Find where the given text appears and provide that cell's center as [X, Y] coordinate. 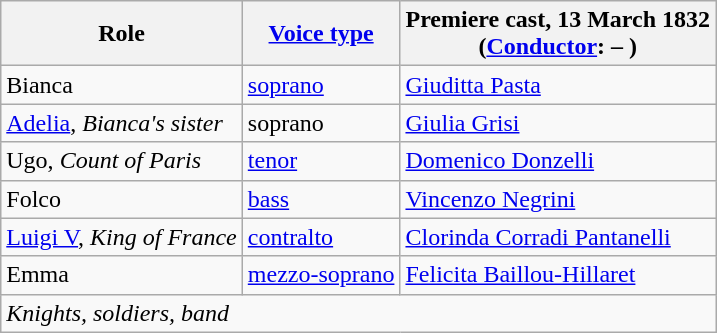
Adelia, Bianca's sister [122, 123]
Domenico Donzelli [558, 161]
Clorinda Corradi Pantanelli [558, 237]
tenor [321, 161]
Folco [122, 199]
Giuditta Pasta [558, 85]
contralto [321, 237]
Luigi V, King of France [122, 237]
mezzo-soprano [321, 275]
Ugo, Count of Paris [122, 161]
bass [321, 199]
Vincenzo Negrini [558, 199]
Felicita Baillou-Hillaret [558, 275]
Voice type [321, 34]
Emma [122, 275]
Giulia Grisi [558, 123]
Knights, soldiers, band [358, 313]
Role [122, 34]
Bianca [122, 85]
Premiere cast, 13 March 1832(Conductor: – ) [558, 34]
